Provide the (X, Y) coordinate of the cell's center where the given text is located.  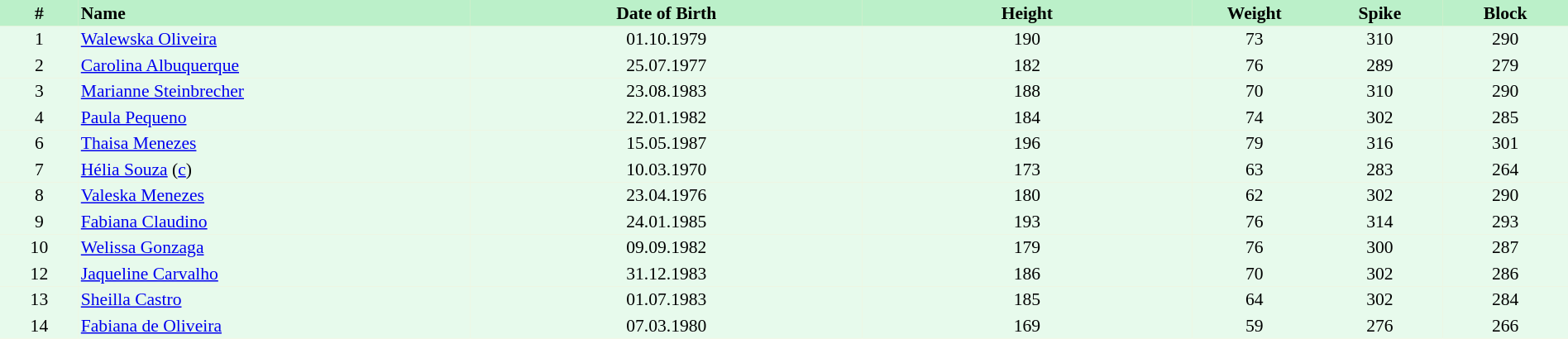
Sheilla Castro (275, 299)
279 (1505, 65)
Paula Pequeno (275, 117)
Walewska Oliveira (275, 40)
3 (40, 91)
186 (1027, 274)
179 (1027, 248)
Marianne Steinbrecher (275, 91)
12 (40, 274)
01.07.1983 (667, 299)
10 (40, 248)
9 (40, 222)
301 (1505, 144)
2 (40, 65)
74 (1255, 117)
64 (1255, 299)
01.10.1979 (667, 40)
264 (1505, 169)
185 (1027, 299)
62 (1255, 195)
25.07.1977 (667, 65)
276 (1380, 326)
23.04.1976 (667, 195)
184 (1027, 117)
4 (40, 117)
287 (1505, 248)
Name (275, 13)
Thaisa Menezes (275, 144)
300 (1380, 248)
314 (1380, 222)
193 (1027, 222)
15.05.1987 (667, 144)
Welissa Gonzaga (275, 248)
Fabiana de Oliveira (275, 326)
22.01.1982 (667, 117)
Valeska Menezes (275, 195)
173 (1027, 169)
23.08.1983 (667, 91)
63 (1255, 169)
Spike (1380, 13)
293 (1505, 222)
182 (1027, 65)
Height (1027, 13)
180 (1027, 195)
169 (1027, 326)
188 (1027, 91)
73 (1255, 40)
8 (40, 195)
Carolina Albuquerque (275, 65)
Fabiana Claudino (275, 222)
14 (40, 326)
289 (1380, 65)
6 (40, 144)
# (40, 13)
09.09.1982 (667, 248)
07.03.1980 (667, 326)
283 (1380, 169)
284 (1505, 299)
Jaqueline Carvalho (275, 274)
1 (40, 40)
316 (1380, 144)
7 (40, 169)
196 (1027, 144)
Hélia Souza (c) (275, 169)
Block (1505, 13)
10.03.1970 (667, 169)
266 (1505, 326)
285 (1505, 117)
24.01.1985 (667, 222)
Date of Birth (667, 13)
286 (1505, 274)
190 (1027, 40)
31.12.1983 (667, 274)
Weight (1255, 13)
79 (1255, 144)
13 (40, 299)
59 (1255, 326)
